Return the [x, y] coordinate for the center point of the cell that contains the specified text.  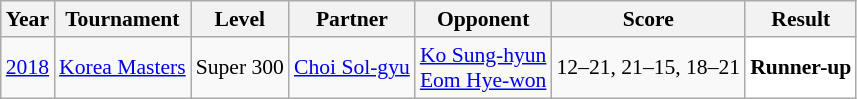
Choi Sol-gyu [352, 68]
Year [28, 19]
Level [240, 19]
Score [648, 19]
2018 [28, 68]
Ko Sung-hyun Eom Hye-won [484, 68]
Runner-up [800, 68]
Super 300 [240, 68]
12–21, 21–15, 18–21 [648, 68]
Opponent [484, 19]
Korea Masters [122, 68]
Result [800, 19]
Partner [352, 19]
Tournament [122, 19]
